Return the [X, Y] coordinate for the center point of the cell that contains the specified text.  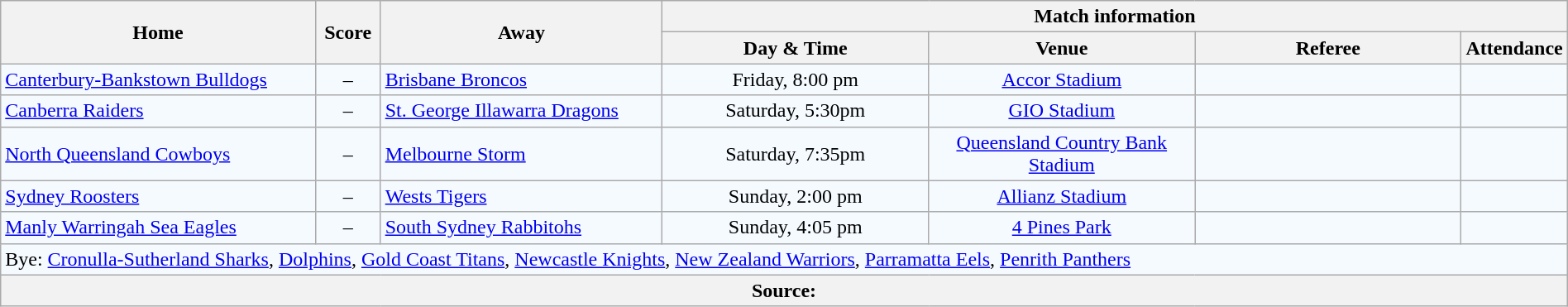
Referee [1328, 48]
Sunday, 4:05 pm [796, 228]
Home [159, 32]
Sunday, 2:00 pm [796, 196]
Melbourne Storm [521, 154]
4 Pines Park [1062, 228]
Friday, 8:00 pm [796, 79]
Score [347, 32]
South Sydney Rabbitohs [521, 228]
Wests Tigers [521, 196]
Queensland Country Bank Stadium [1062, 154]
Brisbane Broncos [521, 79]
Manly Warringah Sea Eagles [159, 228]
GIO Stadium [1062, 111]
Venue [1062, 48]
Day & Time [796, 48]
Match information [1115, 17]
North Queensland Cowboys [159, 154]
Bye: Cronulla-Sutherland Sharks, Dolphins, Gold Coast Titans, Newcastle Knights, New Zealand Warriors, Parramatta Eels, Penrith Panthers [784, 259]
Canberra Raiders [159, 111]
Accor Stadium [1062, 79]
Allianz Stadium [1062, 196]
Saturday, 7:35pm [796, 154]
Source: [784, 290]
Canterbury-Bankstown Bulldogs [159, 79]
Sydney Roosters [159, 196]
Attendance [1514, 48]
Saturday, 5:30pm [796, 111]
St. George Illawarra Dragons [521, 111]
Away [521, 32]
